For the text-containing cell, return its midpoint in [x, y] coordinate format. 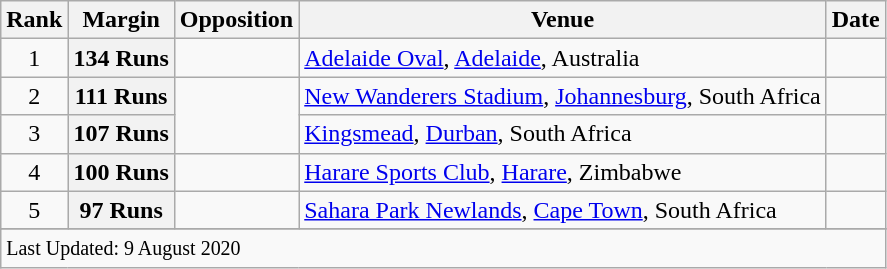
Adelaide Oval, Adelaide, Australia [563, 58]
97 Runs [121, 210]
Kingsmead, Durban, South Africa [563, 134]
3 [34, 134]
5 [34, 210]
134 Runs [121, 58]
Margin [121, 20]
Last Updated: 9 August 2020 [444, 248]
Sahara Park Newlands, Cape Town, South Africa [563, 210]
Venue [563, 20]
Harare Sports Club, Harare, Zimbabwe [563, 172]
Date [856, 20]
Rank [34, 20]
111 Runs [121, 96]
1 [34, 58]
4 [34, 172]
2 [34, 96]
Opposition [236, 20]
100 Runs [121, 172]
New Wanderers Stadium, Johannesburg, South Africa [563, 96]
107 Runs [121, 134]
